Extract the [x, y] coordinate from the center of the cell holding the provided text.  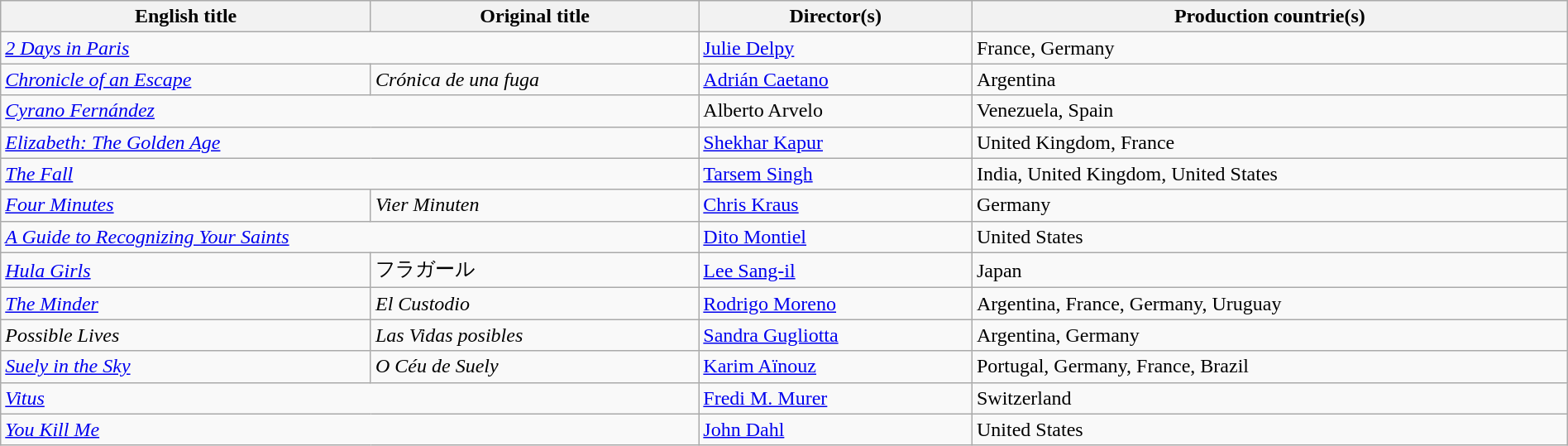
Germany [1269, 205]
A Guide to Recognizing Your Saints [350, 237]
Argentina, Germany [1269, 335]
United Kingdom, France [1269, 142]
John Dahl [835, 429]
フラガール [534, 270]
Argentina, France, Germany, Uruguay [1269, 304]
The Minder [186, 304]
Karim Aïnouz [835, 367]
Argentina [1269, 79]
Elizabeth: The Golden Age [350, 142]
Vitus [350, 398]
Switzerland [1269, 398]
El Custodio [534, 304]
The Fall [350, 174]
English title [186, 17]
Julie Delpy [835, 48]
Japan [1269, 270]
2 Days in Paris [350, 48]
Sandra Gugliotta [835, 335]
Alberto Arvelo [835, 111]
Adrián Caetano [835, 79]
Crónica de una fuga [534, 79]
Chris Kraus [835, 205]
Chronicle of an Escape [186, 79]
Tarsem Singh [835, 174]
Las Vidas posibles [534, 335]
Vier Minuten [534, 205]
Cyrano Fernández [350, 111]
Shekhar Kapur [835, 142]
Fredi M. Murer [835, 398]
France, Germany [1269, 48]
Four Minutes [186, 205]
India, United Kingdom, United States [1269, 174]
Hula Girls [186, 270]
O Céu de Suely [534, 367]
Rodrigo Moreno [835, 304]
Possible Lives [186, 335]
Suely in the Sky [186, 367]
Venezuela, Spain [1269, 111]
Dito Montiel [835, 237]
Director(s) [835, 17]
You Kill Me [350, 429]
Portugal, Germany, France, Brazil [1269, 367]
Original title [534, 17]
Production countrie(s) [1269, 17]
Lee Sang-il [835, 270]
